Find where the given text appears and provide that cell's center as [x, y] coordinate. 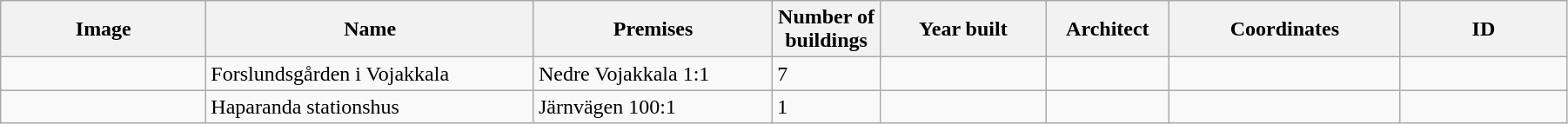
1 [827, 107]
Nedre Vojakkala 1:1 [653, 74]
Year built [962, 29]
ID [1483, 29]
Number ofbuildings [827, 29]
Architect [1107, 29]
Forslundsgården i Vojakkala [371, 74]
7 [827, 74]
Premises [653, 29]
Järnvägen 100:1 [653, 107]
Name [371, 29]
Coordinates [1284, 29]
Haparanda stationshus [371, 107]
Image [104, 29]
